Provide the [X, Y] coordinate of the cell's center where the given text is located.  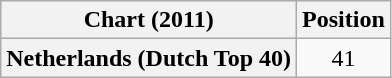
41 [344, 58]
Netherlands (Dutch Top 40) [149, 58]
Position [344, 20]
Chart (2011) [149, 20]
